Detect which cell encompasses the target text, then output its [X, Y] center coordinate. 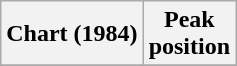
Chart (1984) [72, 34]
Peakposition [189, 34]
